Determine the (x, y) coordinate at the center of the cell enclosing the given text.  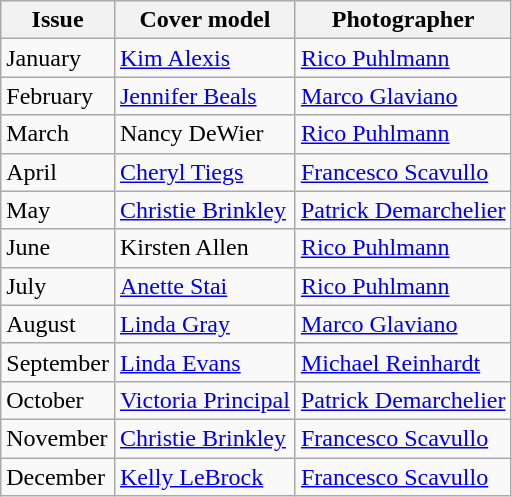
Kirsten Allen (204, 248)
Cheryl Tiegs (204, 172)
February (58, 96)
September (58, 362)
October (58, 400)
Michael Reinhardt (403, 362)
March (58, 134)
Jennifer Beals (204, 96)
November (58, 438)
May (58, 210)
Kelly LeBrock (204, 477)
June (58, 248)
Nancy DeWier (204, 134)
Linda Evans (204, 362)
Linda Gray (204, 324)
Victoria Principal (204, 400)
August (58, 324)
Kim Alexis (204, 58)
Anette Stai (204, 286)
Photographer (403, 20)
December (58, 477)
Cover model (204, 20)
Issue (58, 20)
January (58, 58)
July (58, 286)
April (58, 172)
